Detect which cell encompasses the target text, then output its [x, y] center coordinate. 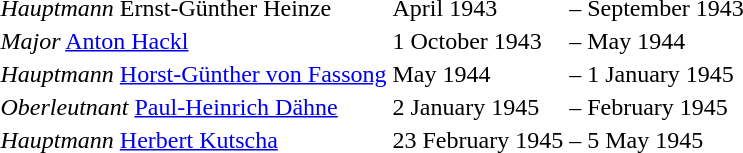
1 October 1943 [478, 41]
May 1944 [478, 74]
2 January 1945 [478, 107]
